For the text-containing cell, return its midpoint in (X, Y) coordinate format. 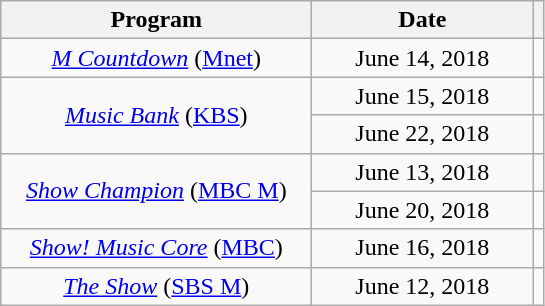
The Show (SBS M) (156, 286)
Music Bank (KBS) (156, 115)
Date (422, 20)
June 12, 2018 (422, 286)
June 13, 2018 (422, 172)
M Countdown (Mnet) (156, 58)
Show Champion (MBC M) (156, 191)
June 14, 2018 (422, 58)
June 20, 2018 (422, 210)
Program (156, 20)
June 16, 2018 (422, 248)
June 22, 2018 (422, 134)
Show! Music Core (MBC) (156, 248)
June 15, 2018 (422, 96)
